Pinpoint the cell where the given text exists, returning its [x, y] midpoint coordinate. 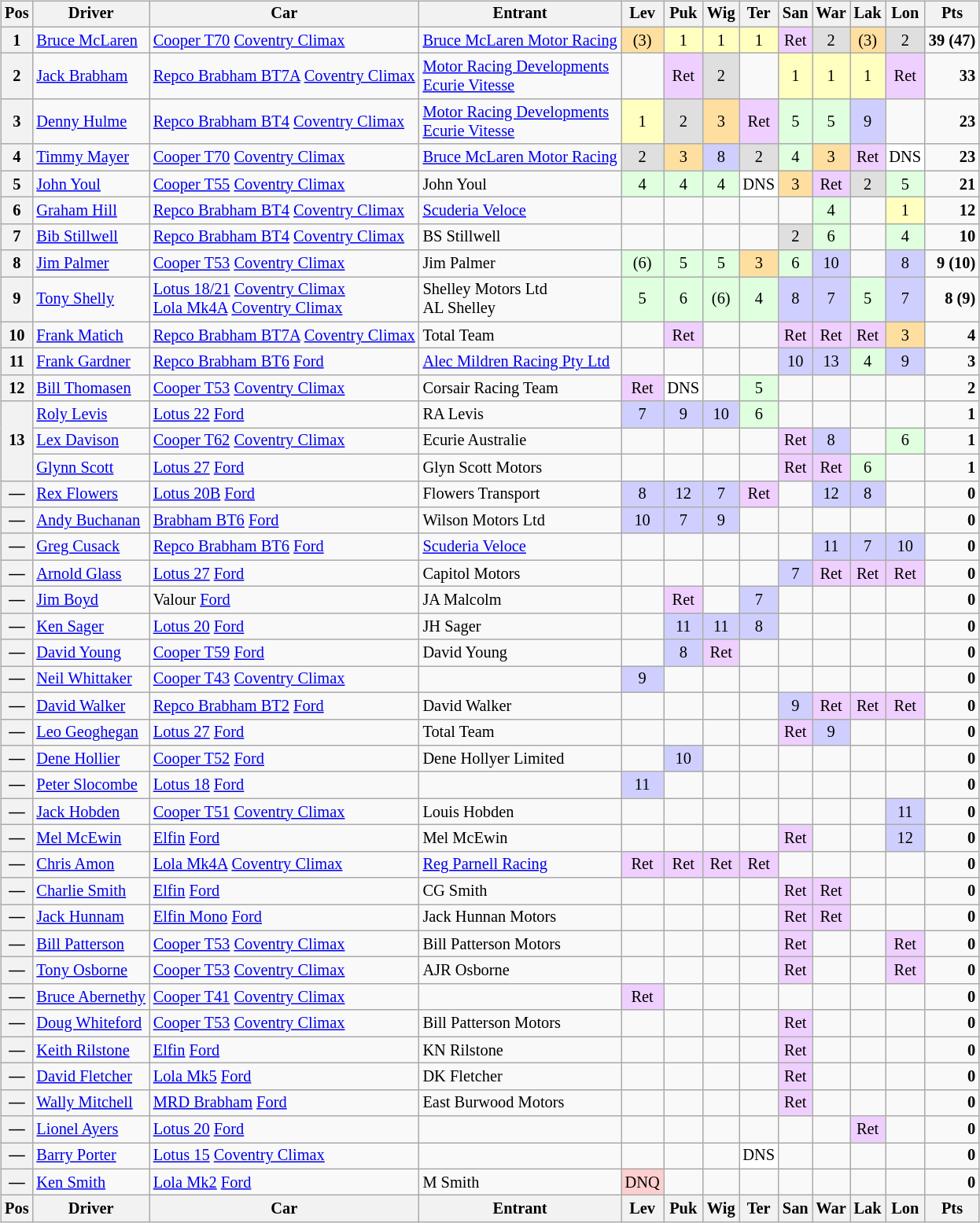
CG Smith [521, 891]
Andy Buchanan [90, 521]
Jack Hobden [90, 812]
Frank Matich [90, 335]
Lotus 20B Ford [285, 494]
Doug Whiteford [90, 1023]
9 (10) [952, 263]
Tony Osborne [90, 971]
Neil Whittaker [90, 680]
Barry Porter [90, 1156]
Rex Flowers [90, 494]
AJR Osborne [521, 971]
Lotus 15 Coventry Climax [285, 1156]
Elfin Mono Ford [285, 918]
Ken Sager [90, 626]
Corsair Racing Team [521, 389]
33 [952, 76]
Reg Parnell Racing [521, 864]
Cooper T52 Ford [285, 759]
Peter Slocombe [90, 785]
Cooper T55 Coventry Climax [285, 184]
21 [952, 184]
Capitol Motors [521, 573]
Bib Stillwell [90, 237]
JH Sager [521, 626]
Ecurie Australie [521, 441]
DNQ [643, 1182]
Cooper T41 Coventry Climax [285, 997]
Lotus 18/21 Coventry Climax Lola Mk4A Coventry Climax [285, 300]
Louis Hobden [521, 812]
Jack Hunnam [90, 918]
Valour Ford [285, 600]
Denny Hulme [90, 122]
M Smith [521, 1182]
RA Levis [521, 414]
Wilson Motors Ltd [521, 521]
Shelley Motors Ltd AL Shelley [521, 300]
Lola Mk2 Ford [285, 1182]
Lotus 22 Ford [285, 414]
Ken Smith [90, 1182]
Cooper T59 Ford [285, 653]
MRD Brabham Ford [285, 1103]
East Burwood Motors [521, 1103]
Lotus 18 Ford [285, 785]
Lola Mk5 Ford [285, 1077]
39 (47) [952, 40]
Jack Hunnan Motors [521, 918]
Repco Brabham BT2 Ford [285, 705]
Roly Levis [90, 414]
Jim Boyd [90, 600]
Bruce Abernethy [90, 997]
Dene Hollier [90, 759]
Bruce McLaren [90, 40]
Graham Hill [90, 211]
Bill Thomasen [90, 389]
Cooper T51 Coventry Climax [285, 812]
Alec Mildren Racing Pty Ltd [521, 362]
Cooper T62 Coventry Climax [285, 441]
Brabham BT6 Ford [285, 521]
BS Stillwell [521, 237]
Bill Patterson [90, 944]
Frank Gardner [90, 362]
Dene Hollyer Limited [521, 759]
Glynn Scott [90, 467]
KN Rilstone [521, 1050]
Glyn Scott Motors [521, 467]
Chris Amon [90, 864]
Wally Mitchell [90, 1103]
Charlie Smith [90, 891]
Timmy Mayer [90, 157]
Greg Cusack [90, 547]
Cooper T43 Coventry Climax [285, 680]
Flowers Transport [521, 494]
Lionel Ayers [90, 1129]
8 (9) [952, 300]
Lex Davison [90, 441]
Jack Brabham [90, 76]
David Fletcher [90, 1077]
Arnold Glass [90, 573]
Leo Geoghegan [90, 732]
JA Malcolm [521, 600]
DK Fletcher [521, 1077]
Tony Shelly [90, 300]
Keith Rilstone [90, 1050]
Lola Mk4A Coventry Climax [285, 864]
